Locate the cell with the specified text and output its (X, Y) center coordinate. 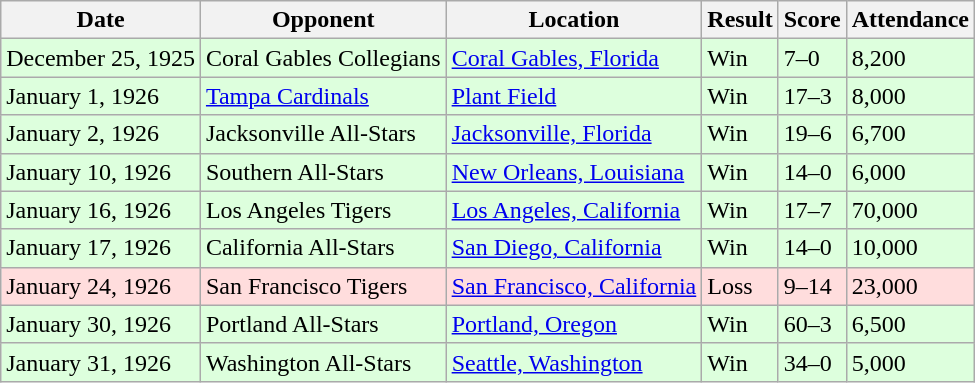
Los Angeles, California (574, 210)
Portland All-Stars (323, 324)
6,000 (910, 172)
9–14 (812, 286)
Jacksonville, Florida (574, 134)
San Diego, California (574, 248)
Seattle, Washington (574, 362)
Jacksonville All-Stars (323, 134)
5,000 (910, 362)
Plant Field (574, 96)
Location (574, 20)
Loss (740, 286)
San Francisco Tigers (323, 286)
Attendance (910, 20)
17–3 (812, 96)
January 17, 1926 (101, 248)
January 10, 1926 (101, 172)
Date (101, 20)
19–6 (812, 134)
17–7 (812, 210)
Tampa Cardinals (323, 96)
34–0 (812, 362)
60–3 (812, 324)
January 24, 1926 (101, 286)
6,700 (910, 134)
70,000 (910, 210)
Result (740, 20)
San Francisco, California (574, 286)
January 2, 1926 (101, 134)
January 30, 1926 (101, 324)
December 25, 1925 (101, 58)
10,000 (910, 248)
Washington All-Stars (323, 362)
New Orleans, Louisiana (574, 172)
Coral Gables, Florida (574, 58)
7–0 (812, 58)
January 31, 1926 (101, 362)
8,200 (910, 58)
8,000 (910, 96)
23,000 (910, 286)
Score (812, 20)
Coral Gables Collegians (323, 58)
Opponent (323, 20)
6,500 (910, 324)
Los Angeles Tigers (323, 210)
January 1, 1926 (101, 96)
Southern All-Stars (323, 172)
January 16, 1926 (101, 210)
Portland, Oregon (574, 324)
California All-Stars (323, 248)
